Return the [x, y] coordinate for the center point of the cell that contains the specified text.  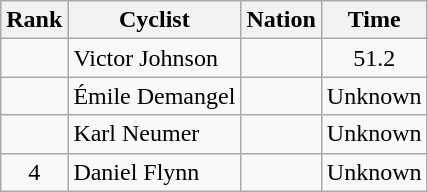
Nation [281, 20]
4 [34, 172]
Victor Johnson [154, 58]
Émile Demangel [154, 96]
51.2 [374, 58]
Cyclist [154, 20]
Karl Neumer [154, 134]
Daniel Flynn [154, 172]
Time [374, 20]
Rank [34, 20]
